Identify which cell holds the provided text, then report its (x, y) central coordinate. 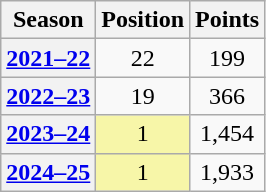
19 (143, 96)
2021–22 (48, 58)
Season (48, 20)
22 (143, 58)
2023–24 (48, 134)
Position (143, 20)
Points (228, 20)
1,933 (228, 172)
199 (228, 58)
1,454 (228, 134)
2024–25 (48, 172)
2022–23 (48, 96)
366 (228, 96)
